Locate the cell with the specified text and output its [X, Y] center coordinate. 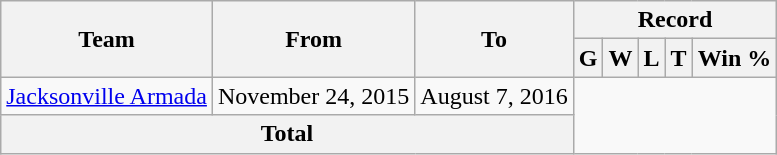
L [652, 58]
T [678, 58]
August 7, 2016 [494, 96]
To [494, 39]
November 24, 2015 [313, 96]
W [620, 58]
Record [675, 20]
From [313, 39]
Win % [734, 58]
Team [107, 39]
G [588, 58]
Total [287, 134]
Jacksonville Armada [107, 96]
